For the text-containing cell, return its midpoint in (X, Y) coordinate format. 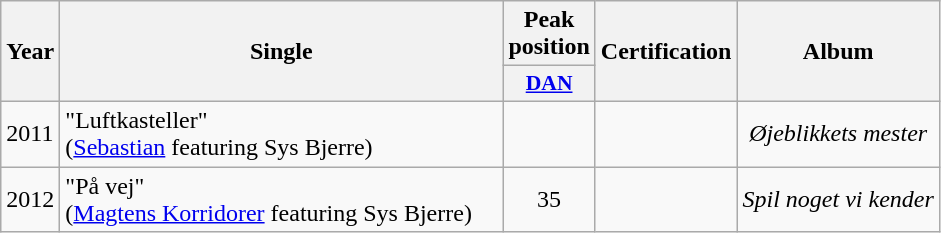
Single (282, 52)
35 (549, 198)
Peak position (549, 34)
2011 (30, 134)
"Luftkasteller"(Sebastian featuring Sys Bjerre) (282, 134)
DAN (549, 84)
Year (30, 52)
Certification (666, 52)
"På vej"(Magtens Korridorer featuring Sys Bjerre) (282, 198)
Spil noget vi kender (838, 198)
2012 (30, 198)
Øjeblikkets mester (838, 134)
Album (838, 52)
